Scan for the cell matching the given text and deliver its [X, Y] coordinate at center. 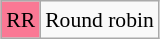
RR [20, 20]
Round robin [100, 20]
